Search for the cell housing the specified text and yield its (x, y) center coordinate. 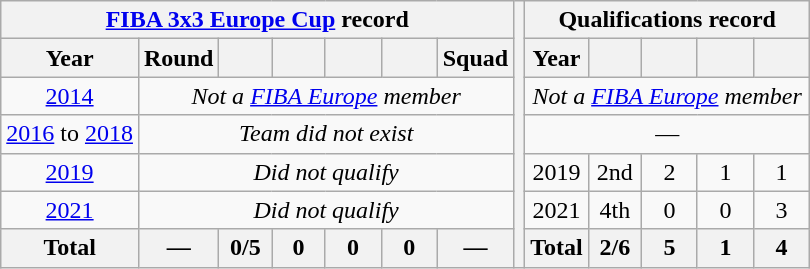
2 (669, 172)
2016 to 2018 (70, 134)
0/5 (246, 248)
Team did not exist (326, 134)
4 (781, 248)
4th (614, 210)
Qualifications record (668, 20)
2014 (70, 96)
Squad (476, 58)
Round (178, 58)
3 (781, 210)
2/6 (614, 248)
FIBA 3x3 Europe Cup record (258, 20)
5 (669, 248)
2nd (614, 172)
